Locate the cell with the specified text and output its [x, y] center coordinate. 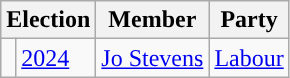
Member [152, 20]
Party [249, 20]
Jo Stevens [152, 58]
Election [48, 20]
2024 [56, 58]
Labour [249, 58]
